Capture the cell that displays the provided text and extract its [X, Y] central coordinate. 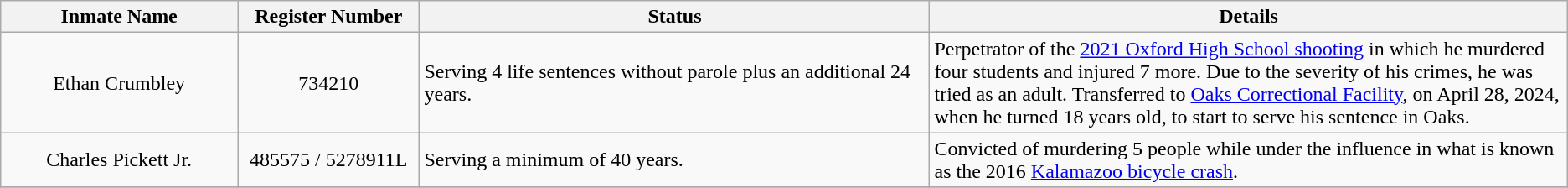
Ethan Crumbley [119, 82]
734210 [328, 82]
485575 / 5278911L [328, 159]
Charles Pickett Jr. [119, 159]
Serving 4 life sentences without parole plus an additional 24 years. [675, 82]
Inmate Name [119, 17]
Serving a minimum of 40 years. [675, 159]
Register Number [328, 17]
Convicted of murdering 5 people while under the influence in what is known as the 2016 Kalamazoo bicycle crash. [1248, 159]
Status [675, 17]
Details [1248, 17]
